Determine the (x, y) coordinate at the center of the cell enclosing the given text.  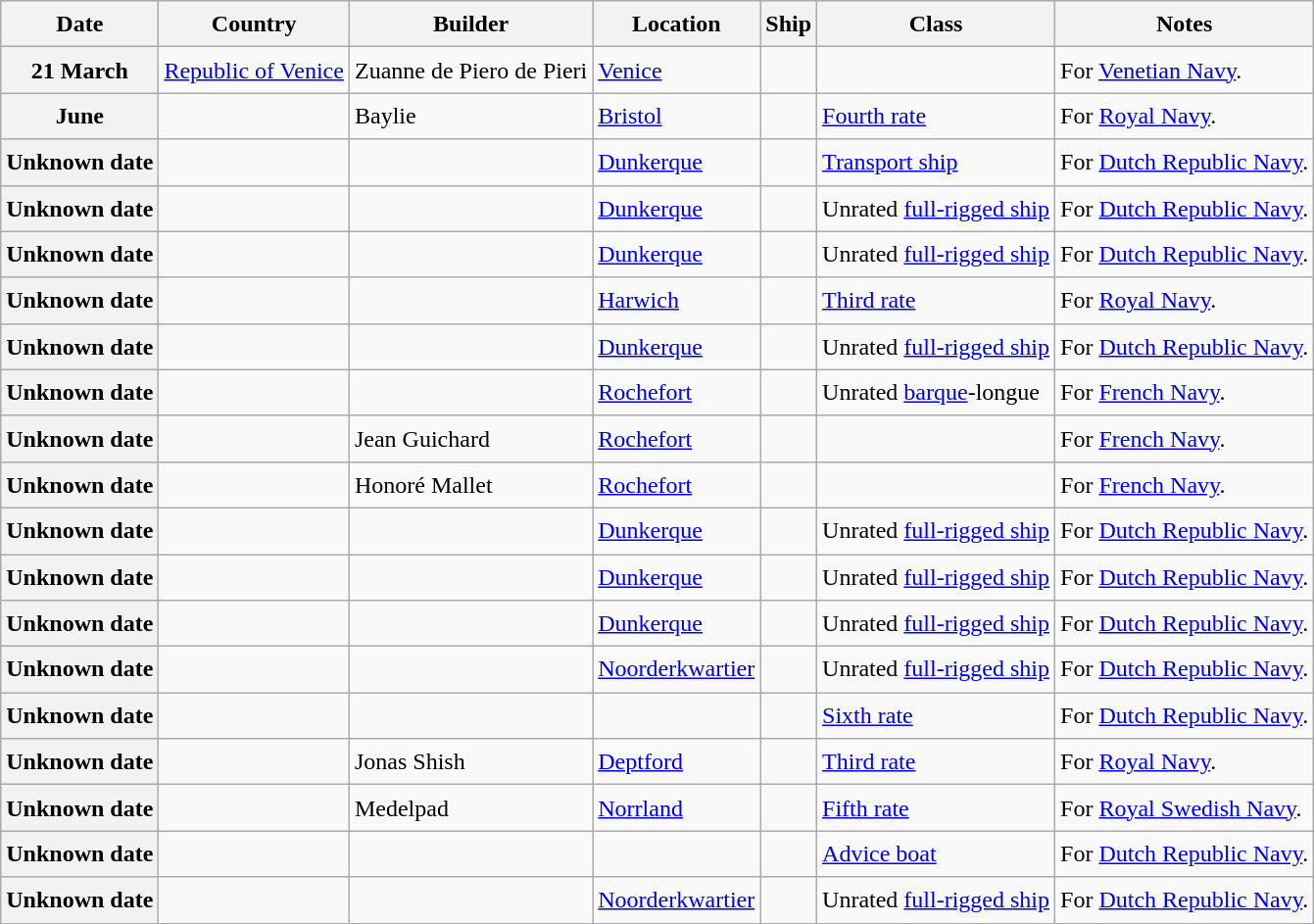
Transport ship (937, 163)
Medelpad (470, 807)
Deptford (676, 762)
21 March (80, 71)
For Venetian Navy. (1185, 71)
Class (937, 24)
Builder (470, 24)
Bristol (676, 116)
Venice (676, 71)
Honoré Mallet (470, 484)
June (80, 116)
Zuanne de Piero de Pieri (470, 71)
Location (676, 24)
Advice boat (937, 854)
Jonas Shish (470, 762)
Republic of Venice (255, 71)
Fifth rate (937, 807)
Harwich (676, 300)
Date (80, 24)
Ship (789, 24)
Unrated barque-longue (937, 392)
Norrland (676, 807)
Country (255, 24)
Jean Guichard (470, 439)
Baylie (470, 116)
For Royal Swedish Navy. (1185, 807)
Fourth rate (937, 116)
Notes (1185, 24)
Sixth rate (937, 715)
